Find where the given text appears and provide that cell's center as (X, Y) coordinate. 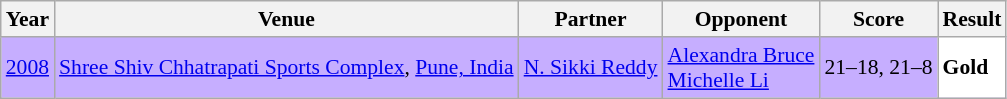
Venue (286, 19)
Score (878, 19)
Opponent (742, 19)
2008 (28, 68)
N. Sikki Reddy (591, 68)
Result (972, 19)
Alexandra Bruce Michelle Li (742, 68)
Gold (972, 68)
21–18, 21–8 (878, 68)
Shree Shiv Chhatrapati Sports Complex, Pune, India (286, 68)
Partner (591, 19)
Year (28, 19)
